Detect which cell encompasses the target text, then output its [x, y] center coordinate. 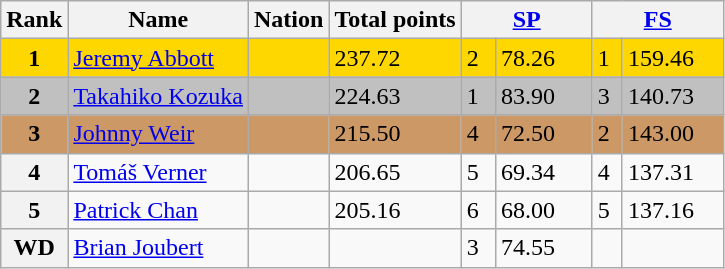
140.73 [672, 96]
6 [478, 210]
Rank [34, 20]
137.16 [672, 210]
206.65 [395, 172]
137.31 [672, 172]
74.55 [544, 248]
Brian Joubert [158, 248]
159.46 [672, 58]
83.90 [544, 96]
Takahiko Kozuka [158, 96]
78.26 [544, 58]
72.50 [544, 134]
205.16 [395, 210]
FS [658, 20]
Patrick Chan [158, 210]
Name [158, 20]
143.00 [672, 134]
Tomáš Verner [158, 172]
SP [526, 20]
68.00 [544, 210]
69.34 [544, 172]
224.63 [395, 96]
215.50 [395, 134]
Total points [395, 20]
237.72 [395, 58]
Nation [289, 20]
WD [34, 248]
Jeremy Abbott [158, 58]
Johnny Weir [158, 134]
